Output the [x, y] coordinate of the center of the cell containing the given text.  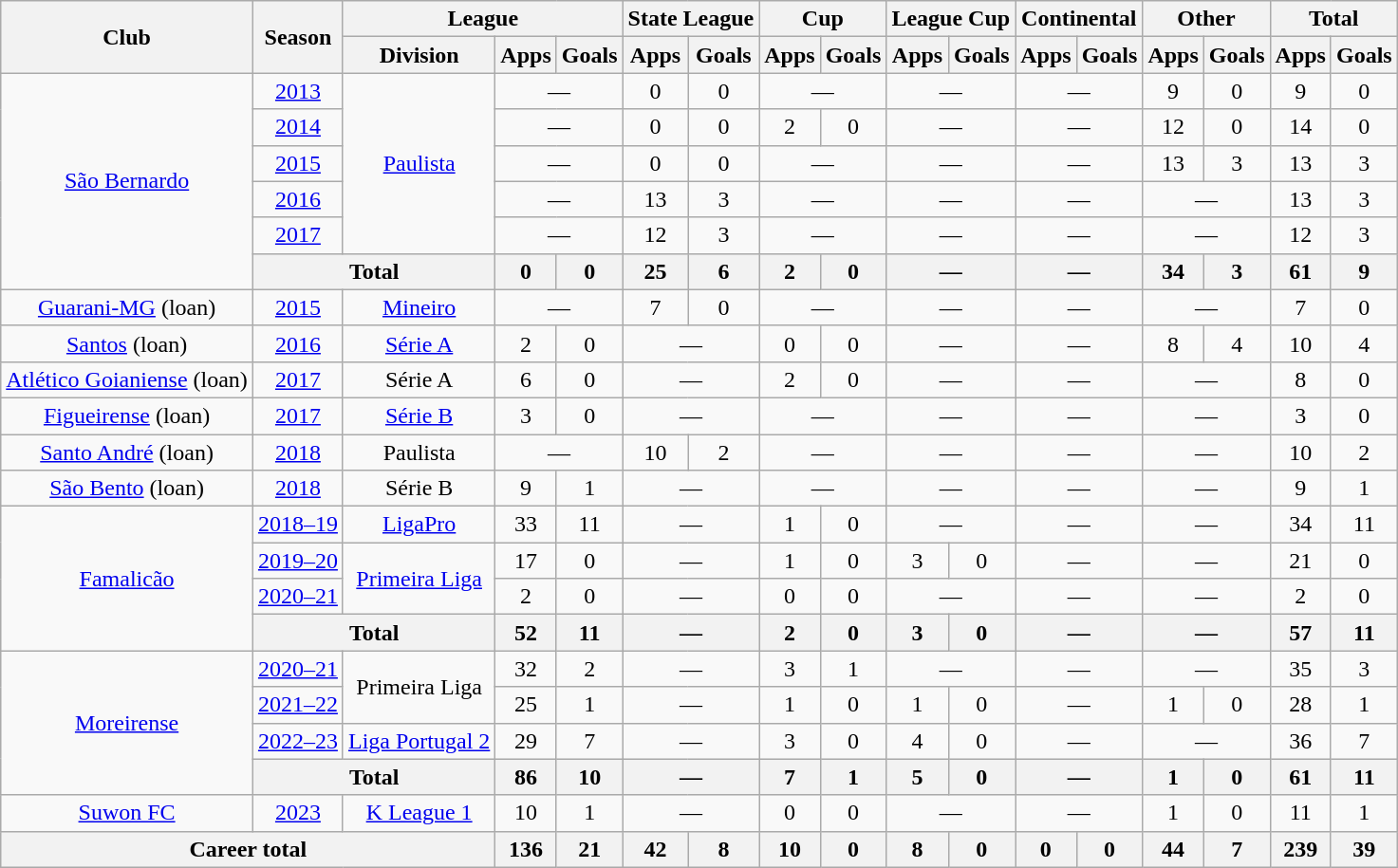
29 [526, 741]
LigaPro [419, 525]
Moreirense [127, 723]
57 [1300, 633]
São Bernardo [127, 181]
42 [655, 849]
Santos (loan) [127, 343]
Other [1206, 19]
Figueirense (loan) [127, 416]
2018–19 [298, 525]
K League 1 [419, 813]
35 [1300, 669]
52 [526, 633]
36 [1300, 741]
2014 [298, 127]
Continental [1079, 19]
Season [298, 37]
33 [526, 525]
Suwon FC [127, 813]
28 [1300, 705]
136 [526, 849]
Atlético Goianiense (loan) [127, 379]
Mineiro [419, 307]
2022–23 [298, 741]
São Bento (loan) [127, 489]
32 [526, 669]
League [482, 19]
239 [1300, 849]
39 [1364, 849]
Santo André (loan) [127, 452]
League Cup [951, 19]
14 [1300, 127]
Famalicão [127, 579]
2023 [298, 813]
17 [526, 561]
2013 [298, 91]
Club [127, 37]
Guarani-MG (loan) [127, 307]
2021–22 [298, 705]
State League [691, 19]
Liga Portugal 2 [419, 741]
Cup [823, 19]
Division [419, 55]
5 [917, 777]
86 [526, 777]
2019–20 [298, 561]
44 [1173, 849]
Career total [249, 849]
